Find where the given text appears and provide that cell's center as (x, y) coordinate. 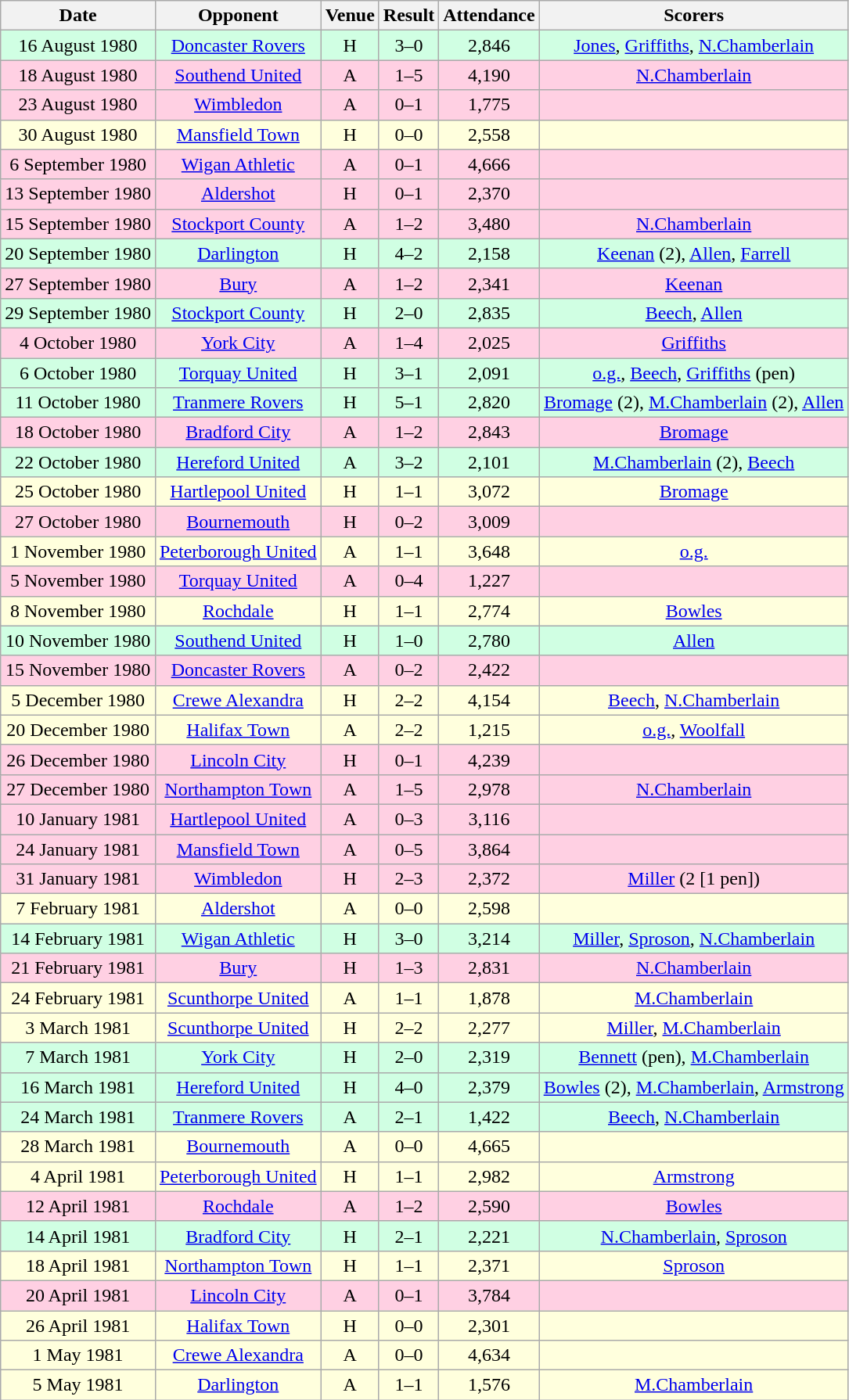
3,784 (489, 1295)
14 February 1981 (78, 939)
5 December 1980 (78, 700)
Jones, Griffiths, N.Chamberlain (693, 45)
Result (408, 16)
14 April 1981 (78, 1236)
18 October 1980 (78, 433)
Keenan (2), Allen, Farrell (693, 253)
2,341 (489, 283)
27 December 1980 (78, 789)
4,666 (489, 164)
2,319 (489, 1057)
1 May 1981 (78, 1355)
Attendance (489, 16)
2,158 (489, 253)
5–1 (408, 403)
2,221 (489, 1236)
18 August 1980 (78, 75)
20 December 1980 (78, 730)
11 October 1980 (78, 403)
1,422 (489, 1117)
2–3 (408, 879)
2,025 (489, 343)
3,072 (489, 492)
24 February 1981 (78, 998)
Sproson (693, 1265)
3,480 (489, 224)
Miller, M.Chamberlain (693, 1028)
24 January 1981 (78, 849)
3,648 (489, 551)
3,864 (489, 849)
2,843 (489, 433)
12 April 1981 (78, 1206)
Scorers (693, 16)
2,371 (489, 1265)
o.g. (693, 551)
5 November 1980 (78, 581)
Griffiths (693, 343)
22 October 1980 (78, 462)
23 August 1980 (78, 105)
3 March 1981 (78, 1028)
Bennett (pen), M.Chamberlain (693, 1057)
27 October 1980 (78, 522)
1–4 (408, 343)
30 August 1980 (78, 135)
25 October 1980 (78, 492)
28 March 1981 (78, 1147)
5 May 1981 (78, 1385)
21 February 1981 (78, 968)
1 November 1980 (78, 551)
2,978 (489, 789)
2,598 (489, 909)
4 April 1981 (78, 1176)
Venue (350, 16)
3–1 (408, 373)
Bromage (2), M.Chamberlain (2), Allen (693, 403)
2,846 (489, 45)
26 December 1980 (78, 759)
6 October 1980 (78, 373)
2,774 (489, 611)
Keenan (693, 283)
16 August 1980 (78, 45)
0–5 (408, 849)
4 October 1980 (78, 343)
15 November 1980 (78, 670)
Opponent (238, 16)
2,301 (489, 1326)
6 September 1980 (78, 164)
0–3 (408, 819)
2,820 (489, 403)
Bowles (2), M.Chamberlain, Armstrong (693, 1087)
0–4 (408, 581)
Beech, Allen (693, 313)
2,370 (489, 194)
2,558 (489, 135)
2,831 (489, 968)
4,190 (489, 75)
2,101 (489, 462)
18 April 1981 (78, 1265)
15 September 1980 (78, 224)
4–0 (408, 1087)
Date (78, 16)
13 September 1980 (78, 194)
1,227 (489, 581)
M.Chamberlain (2), Beech (693, 462)
4,154 (489, 700)
Allen (693, 641)
1–3 (408, 968)
4,634 (489, 1355)
3–2 (408, 462)
1,878 (489, 998)
4,239 (489, 759)
29 September 1980 (78, 313)
N.Chamberlain, Sproson (693, 1236)
1–0 (408, 641)
3,214 (489, 939)
20 April 1981 (78, 1295)
2,091 (489, 373)
3,116 (489, 819)
1,576 (489, 1385)
o.g., Woolfall (693, 730)
7 February 1981 (78, 909)
7 March 1981 (78, 1057)
Miller (2 [1 pen]) (693, 879)
1,215 (489, 730)
24 March 1981 (78, 1117)
4,665 (489, 1147)
Armstrong (693, 1176)
2,835 (489, 313)
2,590 (489, 1206)
Miller, Sproson, N.Chamberlain (693, 939)
3,009 (489, 522)
2,372 (489, 879)
26 April 1981 (78, 1326)
2,379 (489, 1087)
2,982 (489, 1176)
20 September 1980 (78, 253)
2,780 (489, 641)
10 November 1980 (78, 641)
31 January 1981 (78, 879)
1,775 (489, 105)
27 September 1980 (78, 283)
8 November 1980 (78, 611)
16 March 1981 (78, 1087)
o.g., Beech, Griffiths (pen) (693, 373)
2,277 (489, 1028)
2,422 (489, 670)
4–2 (408, 253)
10 January 1981 (78, 819)
